Detect which cell encompasses the target text, then output its (X, Y) center coordinate. 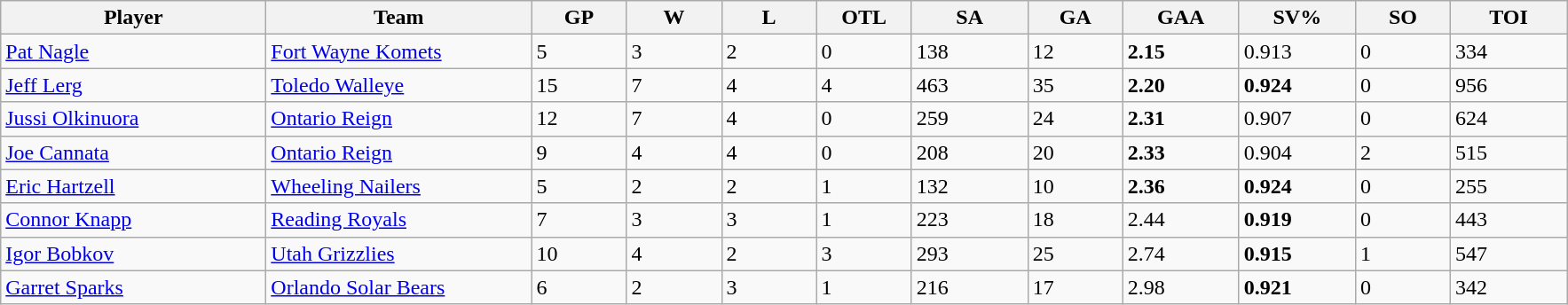
6 (579, 287)
18 (1076, 220)
Pat Nagle (133, 51)
0.907 (1297, 119)
624 (1509, 119)
259 (969, 119)
Garret Sparks (133, 287)
2.20 (1180, 85)
9 (579, 152)
35 (1076, 85)
OTL (864, 18)
Wheeling Nailers (399, 186)
Jeff Lerg (133, 85)
Toledo Walleye (399, 85)
2.33 (1180, 152)
Player (133, 18)
138 (969, 51)
GA (1076, 18)
515 (1509, 152)
2.31 (1180, 119)
223 (969, 220)
GP (579, 18)
2.15 (1180, 51)
208 (969, 152)
24 (1076, 119)
132 (969, 186)
SA (969, 18)
293 (969, 254)
GAA (1180, 18)
Joe Cannata (133, 152)
Jussi Olkinuora (133, 119)
956 (1509, 85)
Igor Bobkov (133, 254)
W (674, 18)
SV% (1297, 18)
TOI (1509, 18)
342 (1509, 287)
0.913 (1297, 51)
255 (1509, 186)
Orlando Solar Bears (399, 287)
0.904 (1297, 152)
0.915 (1297, 254)
0.921 (1297, 287)
Team (399, 18)
547 (1509, 254)
17 (1076, 287)
2.74 (1180, 254)
Reading Royals (399, 220)
334 (1509, 51)
0.919 (1297, 220)
L (768, 18)
2.36 (1180, 186)
463 (969, 85)
20 (1076, 152)
2.98 (1180, 287)
216 (969, 287)
Connor Knapp (133, 220)
443 (1509, 220)
25 (1076, 254)
15 (579, 85)
Fort Wayne Komets (399, 51)
2.44 (1180, 220)
Utah Grizzlies (399, 254)
Eric Hartzell (133, 186)
SO (1402, 18)
